Return [x, y] of the center of cell containing provided text 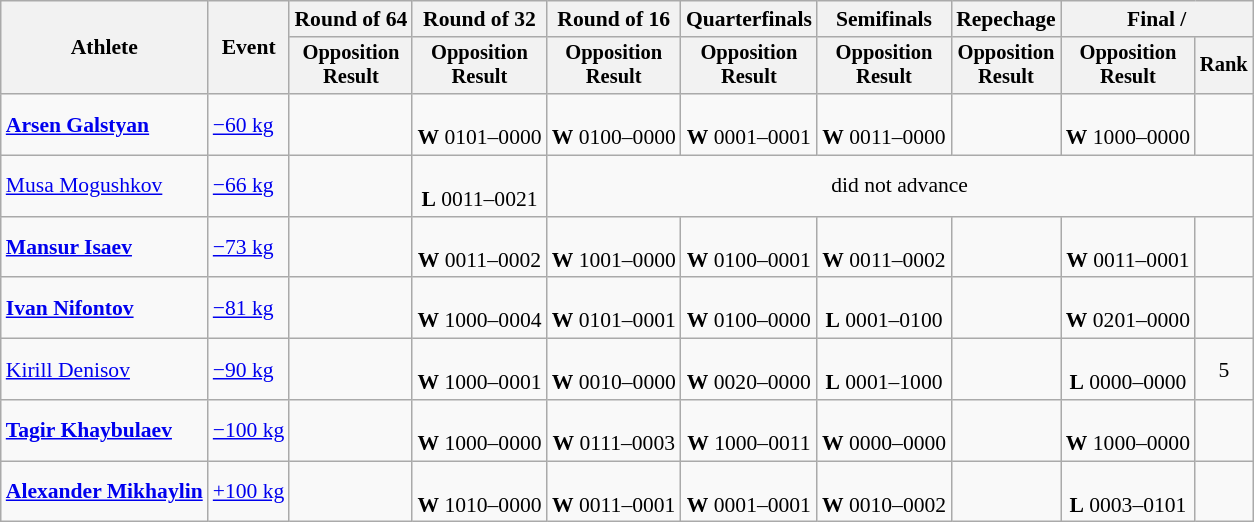
Semifinals [884, 19]
Kirill Denisov [104, 370]
W 0020–0000 [749, 370]
W 0010–0000 [614, 370]
L 0011–0021 [479, 186]
Rank [1224, 66]
W 0101–0000 [479, 124]
W 1000–0004 [479, 308]
Tagir Khaybulaev [104, 430]
W 1000–0011 [749, 430]
W 0011–0000 [884, 124]
Alexander Mikhaylin [104, 492]
L 0001–0100 [884, 308]
Round of 16 [614, 19]
L 0000–0000 [1128, 370]
Round of 64 [350, 19]
W 0101–0001 [614, 308]
Quarterfinals [749, 19]
−100 kg [249, 430]
W 0000–0000 [884, 430]
W 0010–0002 [884, 492]
−90 kg [249, 370]
Athlete [104, 48]
5 [1224, 370]
L 0003–0101 [1128, 492]
Mansur Isaev [104, 248]
Musa Mogushkov [104, 186]
W 0111–0003 [614, 430]
−73 kg [249, 248]
L 0001–1000 [884, 370]
−66 kg [249, 186]
did not advance [900, 186]
W 0100–0001 [749, 248]
−60 kg [249, 124]
W 1000–0001 [479, 370]
W 1001–0000 [614, 248]
−81 kg [249, 308]
W 0201–0000 [1128, 308]
Final / [1157, 19]
+100 kg [249, 492]
Event [249, 48]
Repechage [1006, 19]
W 1010–0000 [479, 492]
Arsen Galstyan [104, 124]
Round of 32 [479, 19]
Ivan Nifontov [104, 308]
